Return (X, Y) of the center of cell containing provided text 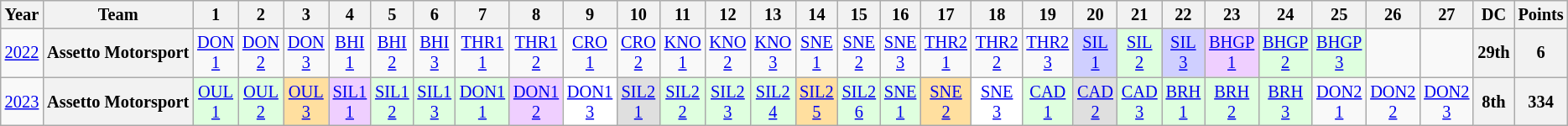
BHGP3 (1339, 53)
DON23 (1446, 102)
OUL2 (261, 102)
2 (261, 14)
SIL2 (1139, 53)
SIL21 (638, 102)
BHI1 (350, 53)
THR23 (1047, 53)
14 (816, 14)
KNO2 (727, 53)
OUL3 (306, 102)
SIL12 (392, 102)
DC (1493, 14)
8th (1493, 102)
24 (1285, 14)
BHI3 (435, 53)
SIL26 (859, 102)
22 (1184, 14)
CAD2 (1096, 102)
19 (1047, 14)
DON21 (1339, 102)
27 (1446, 14)
THR12 (536, 53)
BHGP2 (1285, 53)
DON12 (536, 102)
CAD3 (1139, 102)
20 (1096, 14)
SIL1 (1096, 53)
BRH3 (1285, 102)
9 (590, 14)
BHGP1 (1232, 53)
SIL13 (435, 102)
25 (1339, 14)
Team (117, 14)
23 (1232, 14)
DON1 (216, 53)
26 (1393, 14)
29th (1493, 53)
Year (22, 14)
KNO1 (683, 53)
SIL3 (1184, 53)
10 (638, 14)
8 (536, 14)
11 (683, 14)
SIL23 (727, 102)
DON3 (306, 53)
BRH2 (1232, 102)
13 (773, 14)
SIL24 (773, 102)
CRO1 (590, 53)
3 (306, 14)
7 (482, 14)
DON2 (261, 53)
1 (216, 14)
Points (1541, 14)
16 (900, 14)
SIL25 (816, 102)
CAD1 (1047, 102)
4 (350, 14)
OUL1 (216, 102)
15 (859, 14)
21 (1139, 14)
18 (997, 14)
THR21 (946, 53)
17 (946, 14)
2022 (22, 53)
THR22 (997, 53)
KNO3 (773, 53)
2023 (22, 102)
334 (1541, 102)
SIL11 (350, 102)
12 (727, 14)
BRH1 (1184, 102)
BHI2 (392, 53)
SIL22 (683, 102)
DON11 (482, 102)
DON13 (590, 102)
THR11 (482, 53)
CRO2 (638, 53)
5 (392, 14)
DON22 (1393, 102)
